Capture the cell that displays the provided text and extract its [x, y] central coordinate. 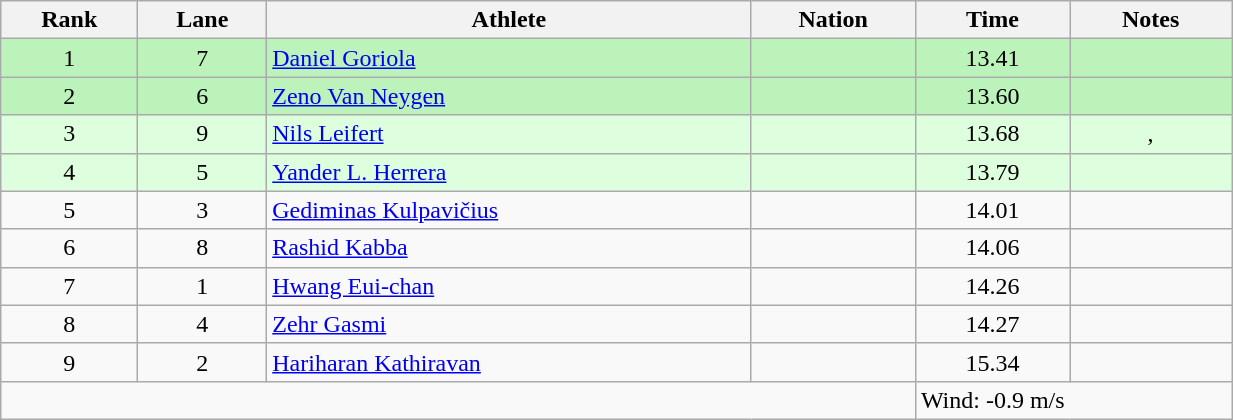
15.34 [992, 362]
Rashid Kabba [509, 248]
Yander L. Herrera [509, 172]
Nils Leifert [509, 134]
13.60 [992, 96]
Rank [70, 20]
14.26 [992, 286]
Wind: -0.9 m/s [1073, 400]
13.79 [992, 172]
13.41 [992, 58]
Zehr Gasmi [509, 324]
Hariharan Kathiravan [509, 362]
Daniel Goriola [509, 58]
Time [992, 20]
, [1151, 134]
Nation [833, 20]
14.01 [992, 210]
14.27 [992, 324]
Lane [202, 20]
Zeno Van Neygen [509, 96]
Athlete [509, 20]
14.06 [992, 248]
Gediminas Kulpavičius [509, 210]
Hwang Eui-chan [509, 286]
13.68 [992, 134]
Notes [1151, 20]
